Scan for the cell matching the given text and deliver its (X, Y) coordinate at center. 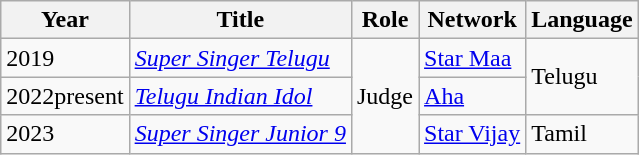
Aha (472, 96)
Judge (384, 96)
Super Singer Telugu (240, 58)
Network (472, 20)
Star Maa (472, 58)
2019 (65, 58)
Language (582, 20)
2023 (65, 134)
Telugu Indian Idol (240, 96)
2022present (65, 96)
Star Vijay (472, 134)
Super Singer Junior 9 (240, 134)
Title (240, 20)
Year (65, 20)
Tamil (582, 134)
Telugu (582, 77)
Role (384, 20)
